For the text-containing cell, return its midpoint in [X, Y] coordinate format. 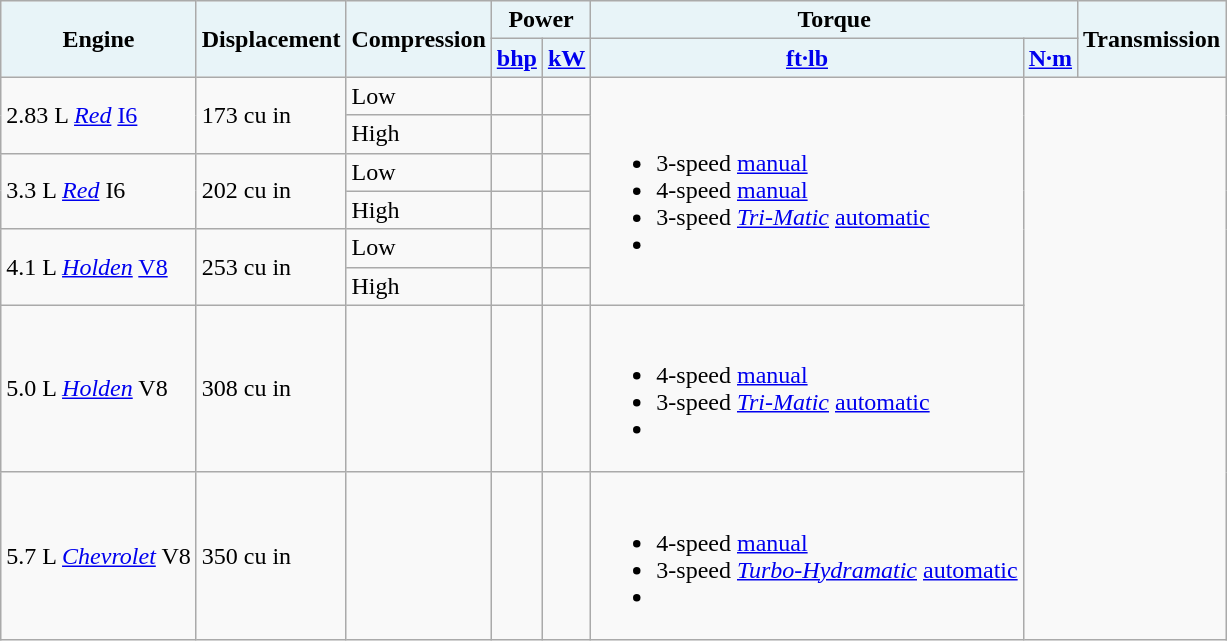
4-speed manual3-speed Turbo-Hydramatic automatic [807, 556]
kW [566, 58]
4.1 L Holden V8 [98, 267]
4-speed manual3-speed Tri-Matic automatic [807, 388]
5.7 L Chevrolet V8 [98, 556]
2.83 L Red I6 [98, 115]
5.0 L Holden V8 [98, 388]
Power [541, 20]
N·m [1050, 58]
Compression [418, 39]
Displacement [271, 39]
173 cu in [271, 115]
Torque [834, 20]
253 cu in [271, 267]
3.3 L Red I6 [98, 191]
308 cu in [271, 388]
Transmission [1152, 39]
ft·lb [807, 58]
Engine [98, 39]
3-speed manual4-speed manual3-speed Tri-Matic automatic [807, 191]
202 cu in [271, 191]
bhp [516, 58]
350 cu in [271, 556]
